Find where the given text appears and provide that cell's center as [X, Y] coordinate. 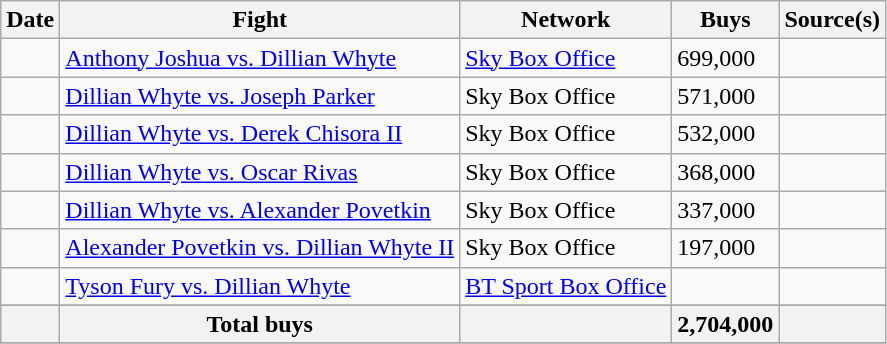
Fight [260, 20]
532,000 [726, 134]
Tyson Fury vs. Dillian Whyte [260, 286]
Total buys [260, 324]
Dillian Whyte vs. Oscar Rivas [260, 172]
368,000 [726, 172]
Buys [726, 20]
Dillian Whyte vs. Joseph Parker [260, 96]
699,000 [726, 58]
Alexander Povetkin vs. Dillian Whyte II [260, 248]
Anthony Joshua vs. Dillian Whyte [260, 58]
BT Sport Box Office [566, 286]
2,704,000 [726, 324]
Source(s) [832, 20]
571,000 [726, 96]
Network [566, 20]
Date [30, 20]
Dillian Whyte vs. Derek Chisora II [260, 134]
197,000 [726, 248]
Dillian Whyte vs. Alexander Povetkin [260, 210]
337,000 [726, 210]
